Extract the (x, y) coordinate from the center of the cell holding the provided text.  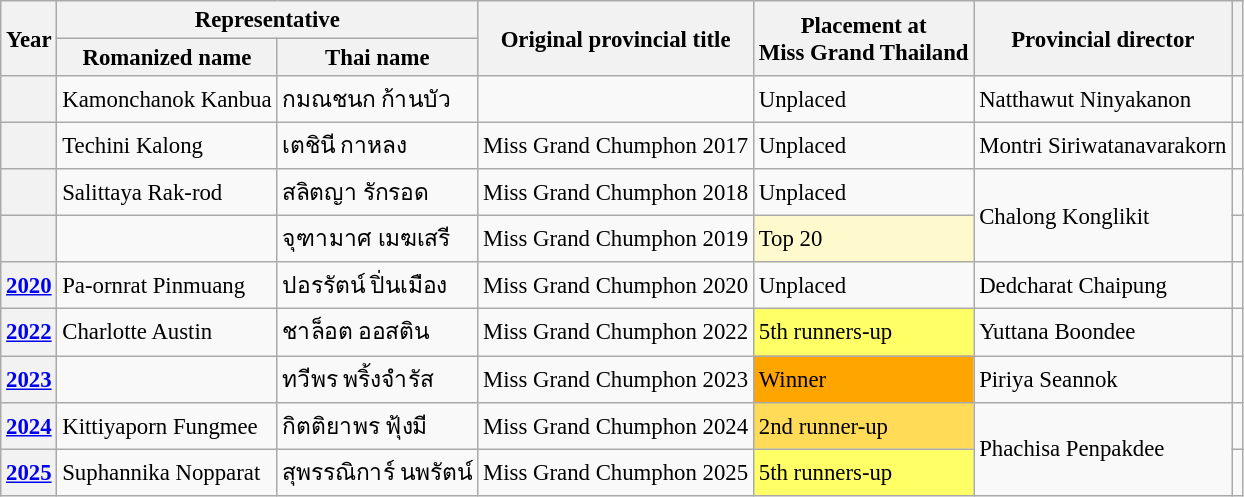
Placement atMiss Grand Thailand (863, 38)
Salittaya Rak-rod (167, 192)
Thai name (378, 58)
Piriya Seannok (1103, 380)
Yuttana Boondee (1103, 332)
Miss Grand Chumphon 2024 (616, 426)
Miss Grand Chumphon 2019 (616, 240)
Miss Grand Chumphon 2020 (616, 286)
Miss Grand Chumphon 2025 (616, 472)
Top 20 (863, 240)
2020 (29, 286)
กิตติยาพร ฟุ้งมี (378, 426)
Miss Grand Chumphon 2017 (616, 146)
Dedcharat Chaipung (1103, 286)
Year (29, 38)
ทวีพร พริ้งจำรัส (378, 380)
ชาล็อต ออสติน (378, 332)
กมณชนก ก้านบัว (378, 100)
Miss Grand Chumphon 2023 (616, 380)
Representative (268, 20)
2nd runner-up (863, 426)
ปอรรัตน์ ปิ่นเมือง (378, 286)
Kittiyaporn Fungmee (167, 426)
Romanized name (167, 58)
สลิตญา รักรอด (378, 192)
Miss Grand Chumphon 2022 (616, 332)
Original provincial title (616, 38)
สุพรรณิการ์ นพรัตน์ (378, 472)
Suphannika Nopparat (167, 472)
2023 (29, 380)
Miss Grand Chumphon 2018 (616, 192)
Winner (863, 380)
Kamonchanok Kanbua (167, 100)
Phachisa Penpakdee (1103, 448)
2022 (29, 332)
Montri Siriwatanavarakorn (1103, 146)
Provincial director (1103, 38)
Pa-ornrat Pinmuang (167, 286)
Charlotte Austin (167, 332)
เตชินี กาหลง (378, 146)
Techini Kalong (167, 146)
2025 (29, 472)
2024 (29, 426)
Natthawut Ninyakanon (1103, 100)
Chalong Konglikit (1103, 216)
จุฑามาศ เมฆเสรี (378, 240)
